Extract the [x, y] coordinate from the center of the cell holding the provided text.  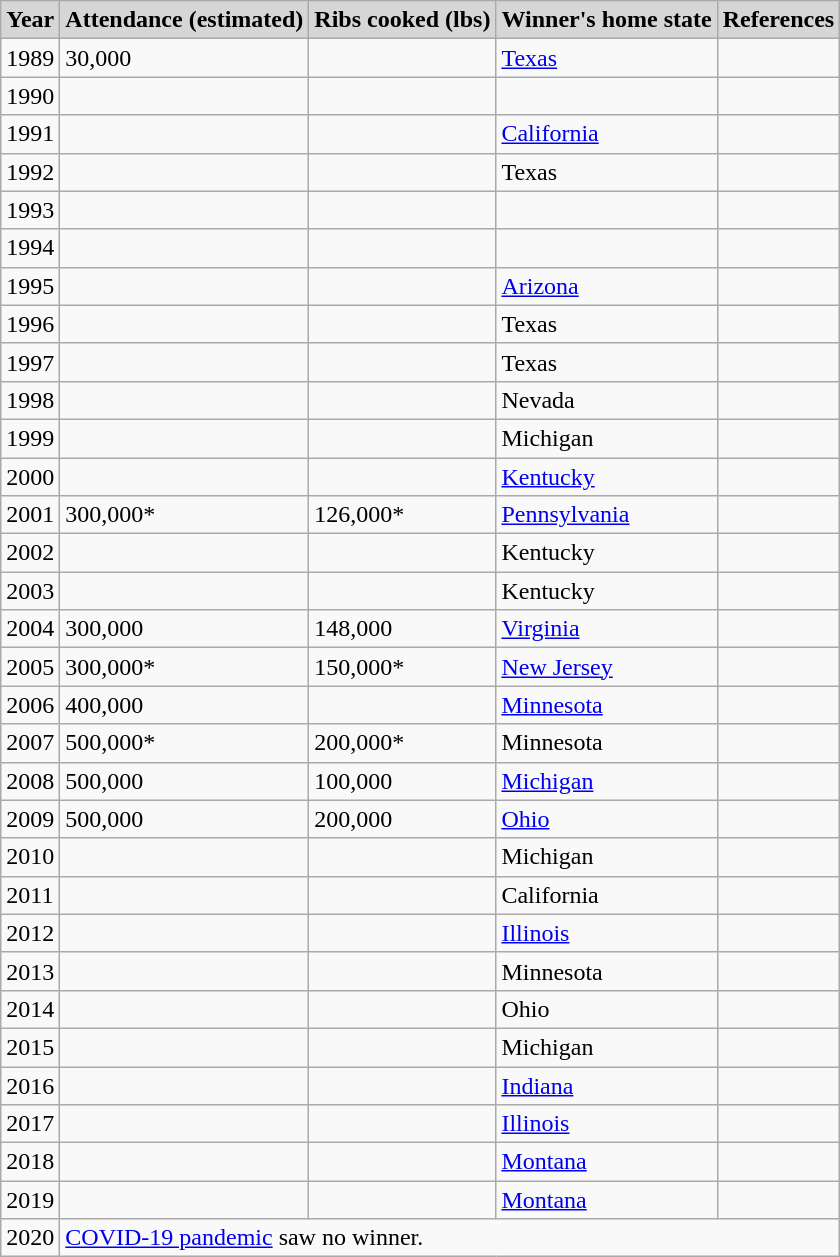
1999 [30, 438]
2020 [30, 1238]
2010 [30, 857]
126,000* [402, 515]
New Jersey [606, 667]
2006 [30, 705]
2016 [30, 1085]
500,000* [184, 743]
2005 [30, 667]
Attendance (estimated) [184, 20]
2018 [30, 1162]
1997 [30, 362]
2002 [30, 553]
1990 [30, 96]
1994 [30, 248]
2007 [30, 743]
2012 [30, 933]
200,000 [402, 819]
1989 [30, 58]
200,000* [402, 743]
Arizona [606, 286]
References [778, 20]
COVID-19 pandemic saw no winner. [450, 1238]
2008 [30, 781]
150,000* [402, 667]
2019 [30, 1200]
1996 [30, 324]
2014 [30, 1009]
100,000 [402, 781]
30,000 [184, 58]
1993 [30, 210]
Winner's home state [606, 20]
2003 [30, 591]
2017 [30, 1124]
Ribs cooked (lbs) [402, 20]
2013 [30, 971]
148,000 [402, 629]
1995 [30, 286]
Virginia [606, 629]
Year [30, 20]
2011 [30, 895]
2000 [30, 477]
Pennsylvania [606, 515]
1992 [30, 172]
1998 [30, 400]
2001 [30, 515]
1991 [30, 134]
400,000 [184, 705]
Nevada [606, 400]
Indiana [606, 1085]
2004 [30, 629]
2015 [30, 1047]
2009 [30, 819]
300,000 [184, 629]
